Search for the cell housing the specified text and yield its [X, Y] center coordinate. 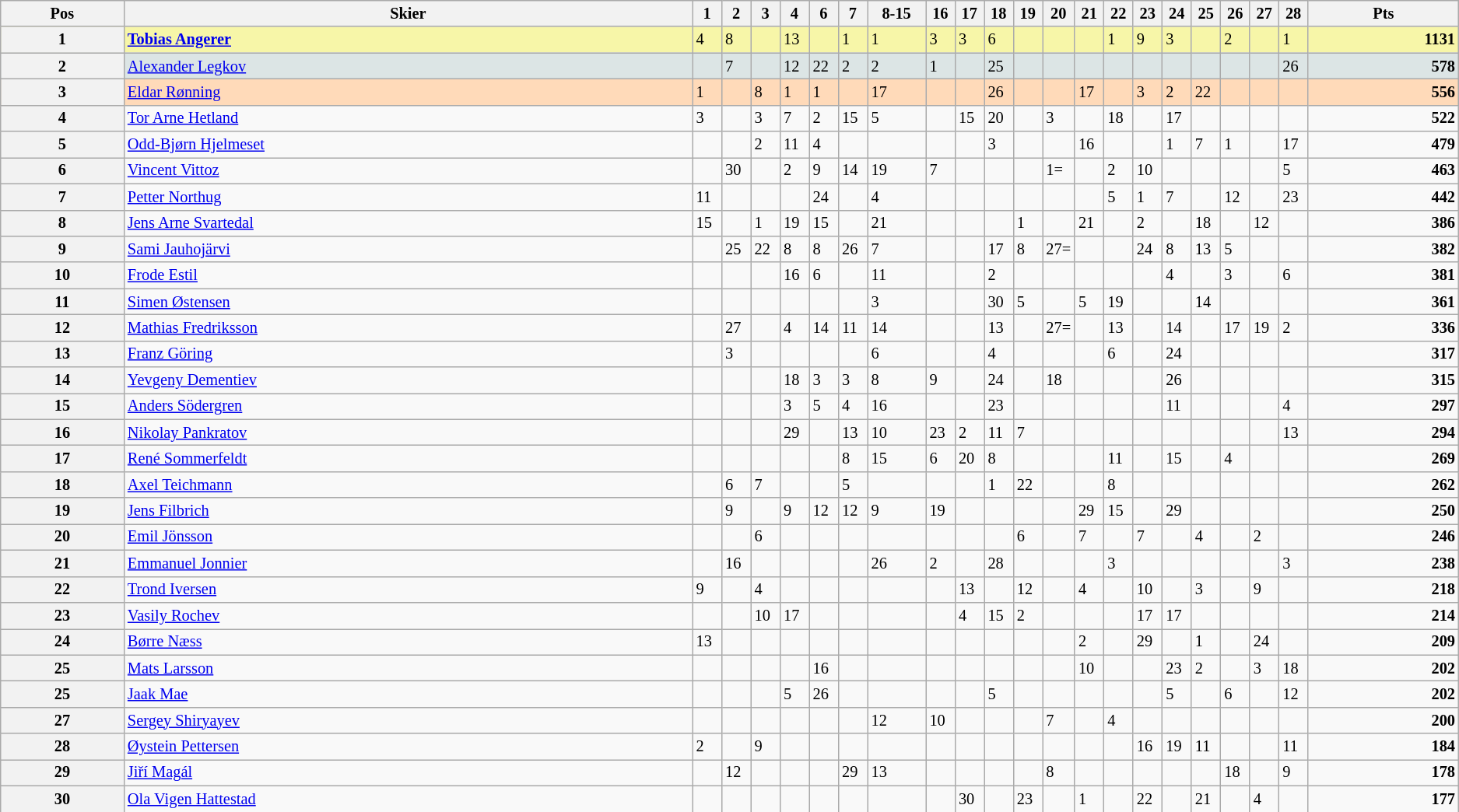
Jaak Mae [408, 694]
Axel Teichmann [408, 485]
Yevgeny Dementiev [408, 380]
178 [1384, 772]
315 [1384, 380]
Emmanuel Jonnier [408, 563]
246 [1384, 537]
Vasily Rochev [408, 615]
Øystein Pettersen [408, 747]
522 [1384, 118]
Franz Göring [408, 354]
Jiří Magál [408, 772]
463 [1384, 170]
Jens Arne Svartedal [408, 223]
Eldar Rønning [408, 92]
Sami Jauhojärvi [408, 249]
238 [1384, 563]
Jens Filbrich [408, 511]
René Sommerfeldt [408, 458]
8-15 [896, 13]
262 [1384, 485]
556 [1384, 92]
Ola Vigen Hattestad [408, 799]
386 [1384, 223]
214 [1384, 615]
Nikolay Pankratov [408, 432]
Trond Iversen [408, 590]
269 [1384, 458]
Sergey Shiryayev [408, 720]
442 [1384, 197]
Anders Södergren [408, 406]
Pos [62, 13]
1131 [1384, 40]
Petter Northug [408, 197]
336 [1384, 327]
250 [1384, 511]
Tor Arne Hetland [408, 118]
578 [1384, 66]
382 [1384, 249]
Frode Estil [408, 275]
177 [1384, 799]
Skier [408, 13]
Børre Næss [408, 642]
Emil Jönsson [408, 537]
1= [1059, 170]
317 [1384, 354]
Vincent Vittoz [408, 170]
Alexander Legkov [408, 66]
184 [1384, 747]
361 [1384, 302]
Tobias Angerer [408, 40]
Simen Østensen [408, 302]
218 [1384, 590]
209 [1384, 642]
294 [1384, 432]
297 [1384, 406]
Odd-Bjørn Hjelmeset [408, 145]
Pts [1384, 13]
Mats Larsson [408, 668]
200 [1384, 720]
479 [1384, 145]
381 [1384, 275]
Mathias Fredriksson [408, 327]
